Output the (X, Y) coordinate of the center of the cell containing the given text.  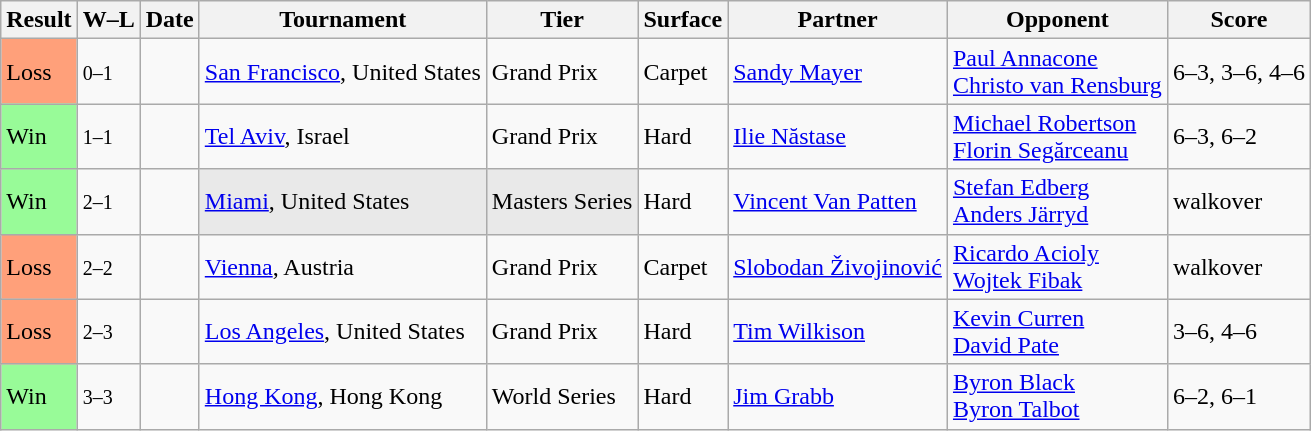
Vienna, Austria (342, 266)
6–3, 6–2 (1238, 136)
Date (170, 20)
Score (1238, 20)
San Francisco, United States (342, 72)
Hong Kong, Hong Kong (342, 396)
Tel Aviv, Israel (342, 136)
Byron Black Byron Talbot (1057, 396)
Surface (683, 20)
Ilie Năstase (838, 136)
Miami, United States (342, 202)
Sandy Mayer (838, 72)
Slobodan Živojinović (838, 266)
2–1 (108, 202)
Tier (562, 20)
Kevin Curren David Pate (1057, 332)
3–6, 4–6 (1238, 332)
Michael Robertson Florin Segărceanu (1057, 136)
6–2, 6–1 (1238, 396)
W–L (108, 20)
Tim Wilkison (838, 332)
World Series (562, 396)
Ricardo Acioly Wojtek Fibak (1057, 266)
Jim Grabb (838, 396)
Opponent (1057, 20)
6–3, 3–6, 4–6 (1238, 72)
3–3 (108, 396)
2–3 (108, 332)
0–1 (108, 72)
Tournament (342, 20)
Result (39, 20)
Los Angeles, United States (342, 332)
Stefan Edberg Anders Järryd (1057, 202)
Vincent Van Patten (838, 202)
Masters Series (562, 202)
Partner (838, 20)
2–2 (108, 266)
1–1 (108, 136)
Paul Annacone Christo van Rensburg (1057, 72)
